Extract the [X, Y] coordinate from the center of the cell holding the provided text.  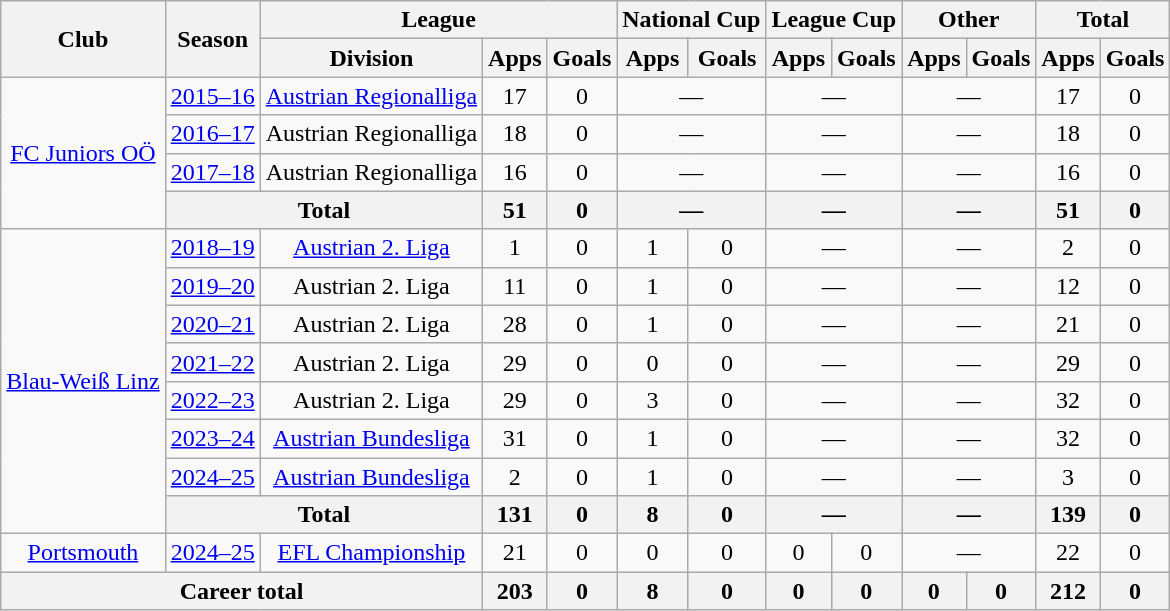
31 [515, 438]
National Cup [692, 20]
League Cup [834, 20]
2015–16 [212, 96]
139 [1068, 515]
2017–18 [212, 172]
2020–21 [212, 324]
Portsmouth [83, 553]
Other [969, 20]
22 [1068, 553]
Division [371, 58]
203 [515, 591]
Blau-Weiß Linz [83, 381]
2021–22 [212, 362]
Season [212, 39]
2019–20 [212, 286]
212 [1068, 591]
2018–19 [212, 248]
FC Juniors OÖ [83, 153]
2022–23 [212, 400]
11 [515, 286]
12 [1068, 286]
131 [515, 515]
Career total [242, 591]
League [438, 20]
2023–24 [212, 438]
28 [515, 324]
EFL Championship [371, 553]
Club [83, 39]
2016–17 [212, 134]
